Provide the (X, Y) coordinate of the cell's center where the given text is located.  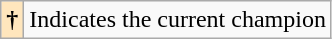
† (12, 20)
Indicates the current champion (178, 20)
